From the cell containing the given text, extract its center point as [x, y] coordinate. 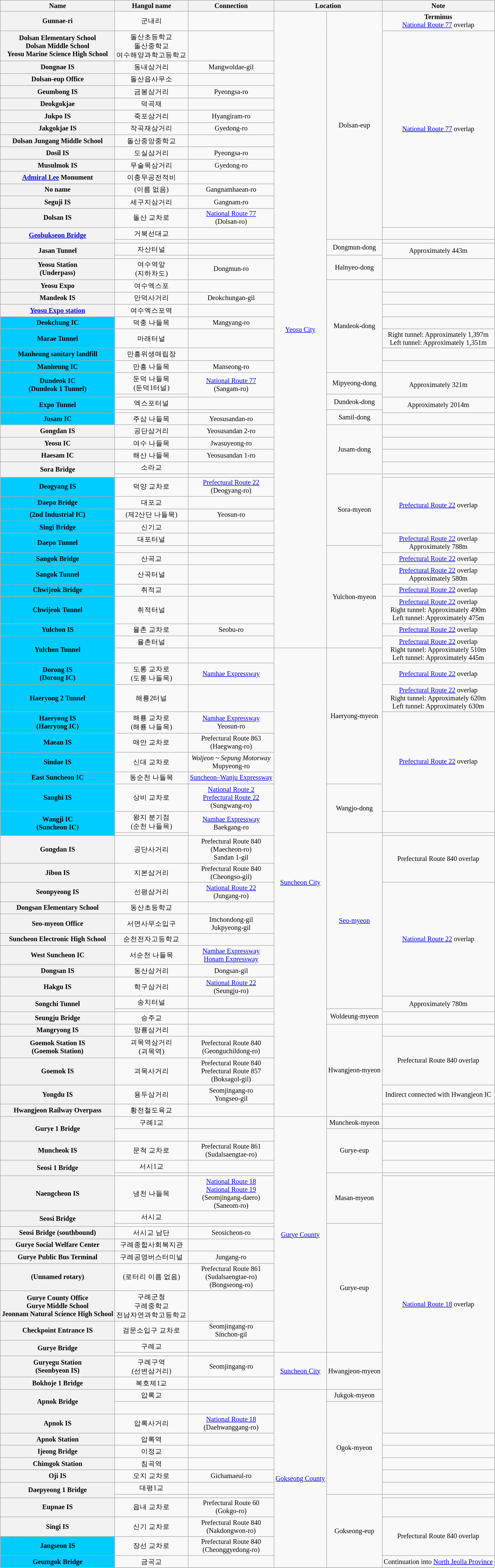
Gurye Public Bus Terminal [57, 1257]
Dolsan-eup [354, 125]
장선 교차로 [151, 1546]
이정교 [151, 1452]
Geobukseon Bridge [57, 235]
Yeosusandan 1-ro [231, 456]
Yeosu Expo [57, 286]
Gokseong-eup [354, 1531]
주삼 나들목 [151, 419]
Sora Bridge [57, 469]
Dongnae IS [57, 67]
읍내 교차로 [151, 1507]
Prefectural Route 22 overlapRight tunnel: Approximately 510mLeft tunnel: Approximately 445m [438, 650]
Oji IS [57, 1476]
Prefectural Route 861(Sudalsaengtae-ro) [231, 1151]
Yeosun-ro [231, 515]
Muncheok IS [57, 1151]
동순천 나들목 [151, 778]
망룡삼거리 [151, 1030]
Gokseong County [300, 1478]
Jangseon IS [57, 1546]
Jusam-dong [354, 450]
여수엑스포 [151, 286]
Sindae IS [57, 762]
소라교 [151, 468]
신대 교차로 [151, 762]
Mandeok-dong [354, 326]
서시1교 [151, 1167]
Expo Tunnel [57, 405]
Chwijeok Bridge [57, 590]
Prefectural Route 840(Maecheon-ro)Sandan 1-gil [231, 849]
Haeryong-myeon [354, 716]
Gichamaeul-ro [231, 1476]
순천전자고등학교 [151, 939]
Apnok Bridge [57, 1401]
Approximately 443m [438, 251]
이충무공전적비 [151, 177]
학구삼거리 [151, 987]
돌산읍사무소 [151, 80]
Singi Bridge [57, 527]
Seonpyeong IS [57, 892]
Yulchon Tunnel [57, 650]
Namhae ExpresswayHonam Expressway [231, 955]
송치터널 [151, 1002]
만흥위생매립장 [151, 354]
만덕사거리 [151, 298]
Note [438, 6]
Apnok IS [57, 1424]
Wangji IC(Suncheon IC) [57, 823]
Prefectural Route 22(Deogyang-ro) [231, 487]
도실삼거리 [151, 153]
Dongsan Elementary School [57, 908]
Seobu-ro [231, 629]
Dongsan-gil [231, 971]
Haeryong IS(Haeryong IC) [57, 722]
여수 나들목 [151, 444]
Continuation into North Jeolla Province [438, 1561]
(로터리 이름 없음) [151, 1277]
Chwijeok Tunnel [57, 610]
Prefectural Route 861(Sudalsaengtae-ro)(Bongseong-ro) [231, 1277]
Dolsan Elementary SchoolDolsan Middle SchoolYeosu Marine Science High School [57, 46]
National Route 77(Sangam-ro) [231, 385]
Seomjingang-ro [231, 1366]
군내리 [151, 21]
National Route 18(Daehwanggang-ro) [231, 1424]
Jukpo IS [57, 116]
Namhae ExpresswayBaekgang-ro [231, 823]
공단삼거리 [151, 431]
동산삼거리 [151, 971]
(2nd Industrial IC) [57, 515]
여수역앞(지하차도) [151, 269]
National Route 18 overlap [438, 1304]
Seomjingang-roSinchon-gil [231, 1331]
Manheung IC [57, 367]
작곡재삼거리 [151, 128]
세구지삼거리 [151, 202]
Seosi Bridge (southbound) [57, 1233]
공단사거리 [151, 849]
돌산중앙중학교 [151, 140]
대포교 [151, 502]
동내삼거리 [151, 67]
Seo-myeon [354, 920]
Sangbi IS [57, 797]
Prefectural Route 60(Gokgo-ro) [231, 1507]
취적교 [151, 590]
Dolsan Jungang Middle School [57, 140]
둔덕 나들목(둔덕1터널) [151, 383]
Admiral Lee Monument [57, 177]
Suncheon–Wanju Expressway [231, 778]
Hangul name [151, 6]
승주교 [151, 1018]
Yeosusandan 2-ro [231, 431]
Halnyeo-dong [354, 268]
Samil-dong [354, 417]
율촌터널 [151, 642]
자산터널 [151, 249]
돌산 교차로 [151, 218]
Dolsan IS [57, 218]
Masan-myeon [354, 1198]
Namhae ExpresswayYeosun-ro [231, 722]
Dongmun-ro [231, 269]
National Route 77(Dolsan-ro) [231, 218]
Sangok Tunnel [57, 574]
(이름 없음) [151, 190]
Gangnam-ro [231, 202]
Mangryong IS [57, 1030]
TerminusNational Route 77 overlap [438, 21]
침곡역 [151, 1464]
무술목삼거리 [151, 165]
Right tunnel: Approximately 1,397mLeft tunnel: Approximately 1,351m [438, 338]
Seomjingang-roYongseo-gil [231, 1094]
Gangnamhaean-ro [231, 190]
Chimgok Station [57, 1464]
Musulmok IS [57, 165]
냉천 나들목 [151, 1193]
Approximately 2014m [438, 405]
Ijeong Bridge [57, 1452]
Mandeok IS [57, 298]
마래터널 [151, 338]
대평1교 [151, 1488]
Gurye 1 Bridge [57, 1129]
Connection [231, 6]
Daepo Bridge [57, 502]
Gurye Social Welfare Center [57, 1245]
Prefectural Route 22 overlapRight tunnel: Approximately 490mLeft tunnel: Approximately 475m [438, 610]
돌산초등학교돌산중학교여수해양과학고등학교 [151, 46]
Deokgokjae [57, 104]
Singi IS [57, 1527]
상비 교차로 [151, 797]
Seosicheon-ro [231, 1233]
West Suncheon IC [57, 955]
Prefectural Route 22 overlapApproximately 580m [438, 574]
압록역 [151, 1439]
Prefectural Route 840(Cheongso-gil) [231, 873]
Goemok Station IS(Goemok Station) [57, 1047]
Prefectural Route 840Prefectural Route 857(Boksagol-gil) [231, 1071]
Maean IS [57, 743]
동산초등학교 [151, 908]
취적터널 [151, 610]
덕양 교차로 [151, 487]
Muncheok-myeon [354, 1122]
Yeosu Station(Underpass) [57, 269]
Imchondong-gilJukpyeong-gil [231, 923]
Sangok Bridge [57, 559]
National Route 18National Route 19(Seomjingang-daero)(Saneom-ro) [231, 1193]
Seungju Bridge [57, 1018]
복호제1교 [151, 1383]
Eupnae IS [57, 1507]
Dongsan IS [57, 971]
압록사거리 [151, 1424]
거북선대교 [151, 233]
죽포삼거리 [151, 116]
해룡 교차로(해룡 나들목) [151, 722]
금곡교 [151, 1561]
용두삼거리 [151, 1094]
Yulchon IS [57, 629]
Yeosu Expo station [57, 310]
만흥 나들목 [151, 367]
Approximately 780m [438, 1004]
Dundeok IC(Dundeok 1 Tunnel) [57, 385]
구례공영버스터미널 [151, 1257]
서시교 남단 [151, 1233]
Jibon IS [57, 873]
검문소입구 교차로 [151, 1331]
Approximately 321m [438, 385]
매안 교차로 [151, 743]
Yulchon-myeon [354, 597]
엑스포터널 [151, 403]
산곡터널 [151, 574]
Naengcheon IS [57, 1193]
Manheung sanitary landfill [57, 354]
Haeryong 2 Tunnel [57, 698]
서순천 나들목 [151, 955]
Deogyang IS [57, 487]
Geumbong IS [57, 92]
구례1교 [151, 1122]
해산 나들목 [151, 456]
Dundeok-dong [354, 401]
도롱 교차로(도롱 나들목) [151, 674]
괴목사거리 [151, 1071]
National Route 22 overlap [438, 939]
Prefectural Route 22 overlapApproximately 788m [438, 543]
율촌 교차로 [151, 629]
Mangyang-ro [231, 322]
Checkpoint Entrance IS [57, 1331]
Apnok Station [57, 1439]
Jusam IC [57, 419]
Prefectural Route 863(Haegwang-ro) [231, 743]
Woljeon ~ Sepung MotorwayMupyeong-ro [231, 762]
Goemok IS [57, 1071]
압록교 [151, 1395]
서면사무소입구 [151, 923]
구례구역(선변삼거리) [151, 1366]
Wangjo-dong [354, 808]
Gunnae-ri [57, 21]
Gurye County OfficeGurye Middle SchoolJeonnam Natural Science High School [57, 1306]
Dorong IS(Dorong IC) [57, 674]
No name [57, 190]
Mipyeong-dong [354, 383]
괴목역삼거리(괴목역) [151, 1047]
Manseong-ro [231, 367]
Gurye Bridge [57, 1348]
덕충 나들목 [151, 322]
Prefectural Route 840(Geonguchildong-ro) [231, 1047]
Deokchungan-gil [231, 298]
National Route 22(Jungang-ro) [231, 892]
Sora-myeon [354, 510]
Hwangjeon Railway Overpass [57, 1110]
신기교 [151, 527]
Marae Tunnel [57, 338]
Hakgu IS [57, 987]
Jasan Tunnel [57, 251]
Prefectural Route 840(Cheonggyedong-ro) [231, 1546]
문척 교차로 [151, 1151]
Yeosu IC [57, 444]
Name [57, 6]
Deokchung IC [57, 322]
Woldeung-myeon [354, 1016]
Dongmun-dong [354, 247]
여수엑스포역 [151, 310]
Ogok-myeon [354, 1448]
National Route 2Prefectural Route 22(Sungwang-ro) [231, 797]
East Suncheon IC [57, 778]
Bokhoje 1 Bridge [57, 1383]
Location [328, 6]
Dolsan-eup Office [57, 80]
Seo-myeon Office [57, 923]
Gurye County [300, 1235]
Yeosusandan-ro [231, 419]
Daepo Tunnel [57, 543]
선평삼거리 [151, 892]
National Route 22(Seungju-ro) [231, 987]
지본삼거리 [151, 873]
Songchi Tunnel [57, 1004]
(제2산단 나들목) [151, 515]
(Unnamed rotary) [57, 1277]
Seosi 1 Bridge [57, 1168]
Haesam IC [57, 456]
구례종합사회복지관 [151, 1245]
Hyangiram-ro [231, 116]
대포터널 [151, 539]
Seosi Bridge [57, 1218]
황전철도육교 [151, 1110]
구례군청구례중학교전남자연과학고등학교 [151, 1306]
서시교 [151, 1217]
Geumgok Bridge [57, 1561]
Indirect connected with Hwangjeon IC [438, 1094]
Mangwoldae-gil [231, 67]
Dosil IS [57, 153]
Jungang-ro [231, 1257]
Suncheon Electronic High School [57, 939]
Jukgok-myeon [354, 1395]
덕곡재 [151, 104]
Yongdu IS [57, 1094]
금봉삼거리 [151, 92]
Jakgokjae IS [57, 128]
왕지 분기점(순천 나들목) [151, 822]
산곡교 [151, 559]
신기 교차로 [151, 1527]
Yeosu City [300, 330]
Seguji IS [57, 202]
National Route 77 overlap [438, 129]
구례교 [151, 1347]
Guryegu Station(Seonbyeon IS) [57, 1366]
Jwasuyeong-ro [231, 444]
Namhae Expressway [231, 674]
Daepyeong 1 Bridge [57, 1490]
오지 교차로 [151, 1476]
Prefectural Route 840(Nakdongwon-ro) [231, 1527]
Prefectural Route 22 overlapRight tunnel: Approximately 620mLeft tunnel: Approximately 630m [438, 698]
해룡2터널 [151, 698]
